Return the [X, Y] coordinate for the center point of the cell that contains the specified text.  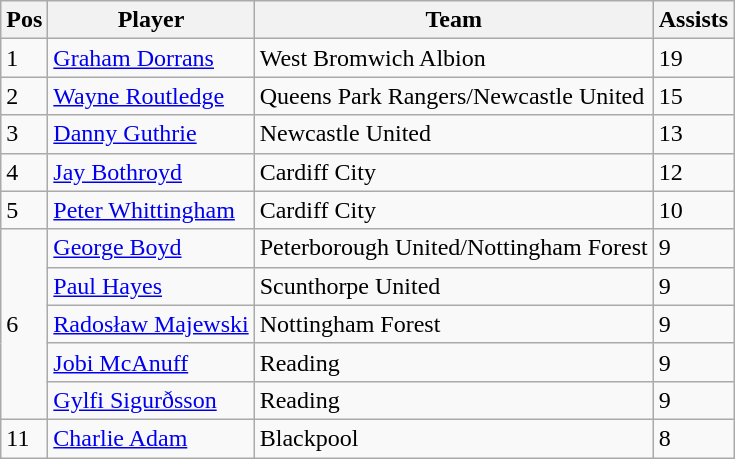
Player [151, 20]
3 [24, 134]
Charlie Adam [151, 438]
2 [24, 96]
Blackpool [454, 438]
Jay Bothroyd [151, 172]
5 [24, 210]
Graham Dorrans [151, 58]
Peter Whittingham [151, 210]
Queens Park Rangers/Newcastle United [454, 96]
Team [454, 20]
11 [24, 438]
13 [693, 134]
4 [24, 172]
Peterborough United/Nottingham Forest [454, 248]
10 [693, 210]
Jobi McAnuff [151, 362]
15 [693, 96]
1 [24, 58]
6 [24, 324]
Newcastle United [454, 134]
Assists [693, 20]
12 [693, 172]
Gylfi Sigurðsson [151, 400]
Scunthorpe United [454, 286]
Nottingham Forest [454, 324]
Pos [24, 20]
Paul Hayes [151, 286]
Wayne Routledge [151, 96]
West Bromwich Albion [454, 58]
19 [693, 58]
Radosław Majewski [151, 324]
Danny Guthrie [151, 134]
George Boyd [151, 248]
8 [693, 438]
